Pinpoint the cell where the given text exists, returning its [x, y] midpoint coordinate. 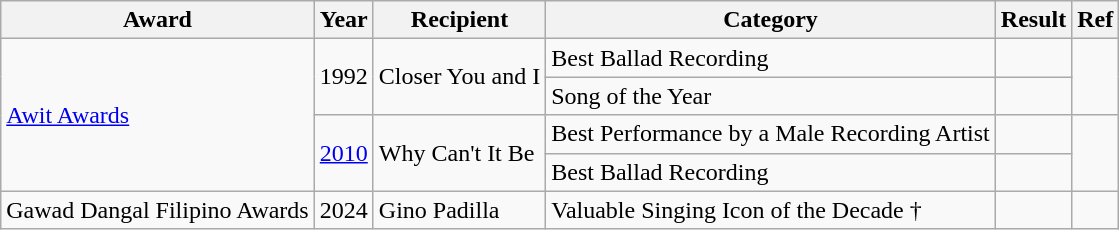
Valuable Singing Icon of the Decade † [771, 210]
Category [771, 20]
Year [344, 20]
Closer You and I [459, 77]
Recipient [459, 20]
2010 [344, 153]
Ref [1096, 20]
Award [158, 20]
Result [1033, 20]
Gawad Dangal Filipino Awards [158, 210]
1992 [344, 77]
Awit Awards [158, 115]
Why Can't It Be [459, 153]
Gino Padilla [459, 210]
Song of the Year [771, 96]
2024 [344, 210]
Best Performance by a Male Recording Artist [771, 134]
